Provide the [x, y] coordinate of the cell's center where the given text is located.  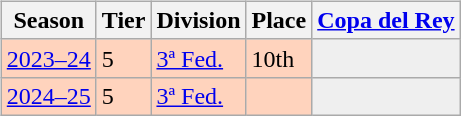
Place [279, 20]
2023–24 [48, 58]
10th [279, 58]
2024–25 [48, 96]
Copa del Rey [386, 20]
Division [198, 20]
Season [48, 20]
Tier [124, 20]
